Provide the [X, Y] coordinate of the cell's center where the given text is located.  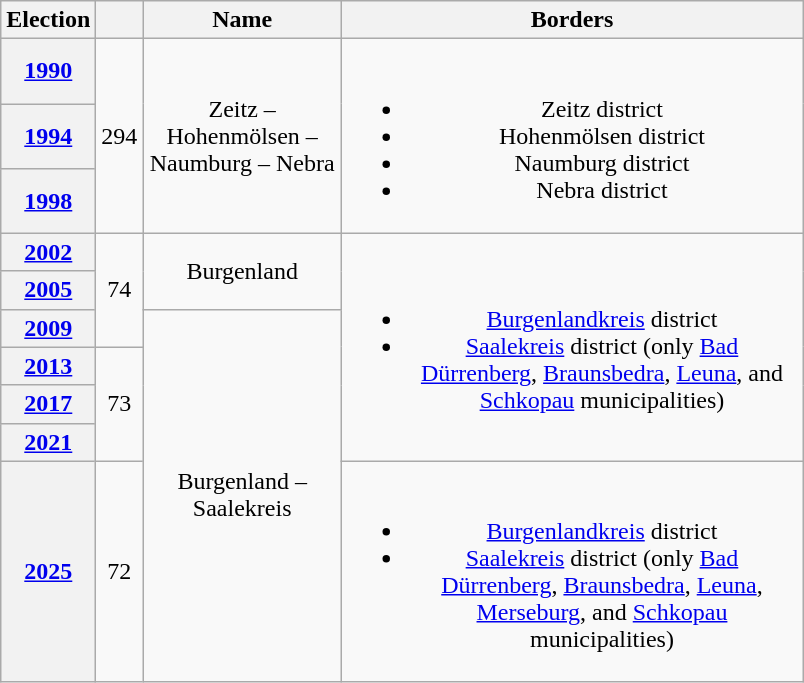
1994 [48, 136]
Zeitz – Hohenmölsen – Naumburg – Nebra [242, 136]
Election [48, 20]
2002 [48, 252]
1998 [48, 200]
Burgenlandkreis districtSaalekreis district (only Bad Dürrenberg, Braunsbedra, Leuna, Merseburg, and Schkopau municipalities) [572, 572]
73 [120, 404]
2009 [48, 328]
1990 [48, 72]
Burgenland – Saalekreis [242, 496]
74 [120, 290]
Burgenlandkreis districtSaalekreis district (only Bad Dürrenberg, Braunsbedra, Leuna, and Schkopau municipalities) [572, 347]
2021 [48, 442]
Borders [572, 20]
2025 [48, 572]
2013 [48, 366]
2005 [48, 290]
Name [242, 20]
72 [120, 572]
294 [120, 136]
Zeitz districtHohenmölsen districtNaumburg districtNebra district [572, 136]
2017 [48, 404]
Burgenland [242, 271]
